Scan for the cell matching the given text and deliver its [x, y] coordinate at center. 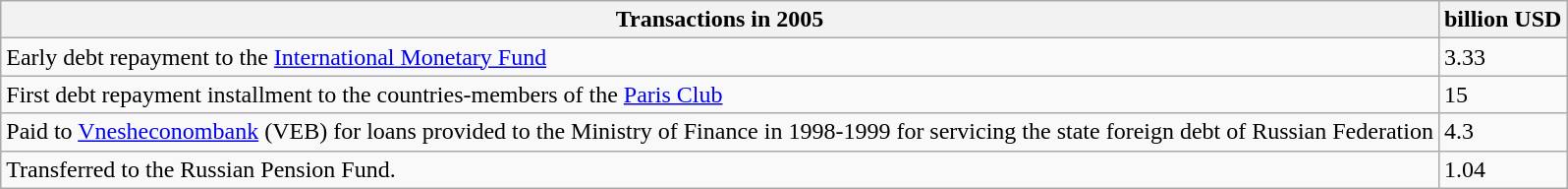
1.04 [1502, 169]
3.33 [1502, 57]
Transferred to the Russian Pension Fund. [720, 169]
15 [1502, 94]
billion USD [1502, 20]
4.3 [1502, 132]
Transactions in 2005 [720, 20]
Paid to Vnesheconombank (VEB) for loans provided to the Ministry of Finance in 1998-1999 for servicing the state foreign debt of Russian Federation [720, 132]
First debt repayment installment to the countries-members of the Paris Club [720, 94]
Early debt repayment to the International Monetary Fund [720, 57]
